Provide the [X, Y] coordinate of the cell's center where the given text is located.  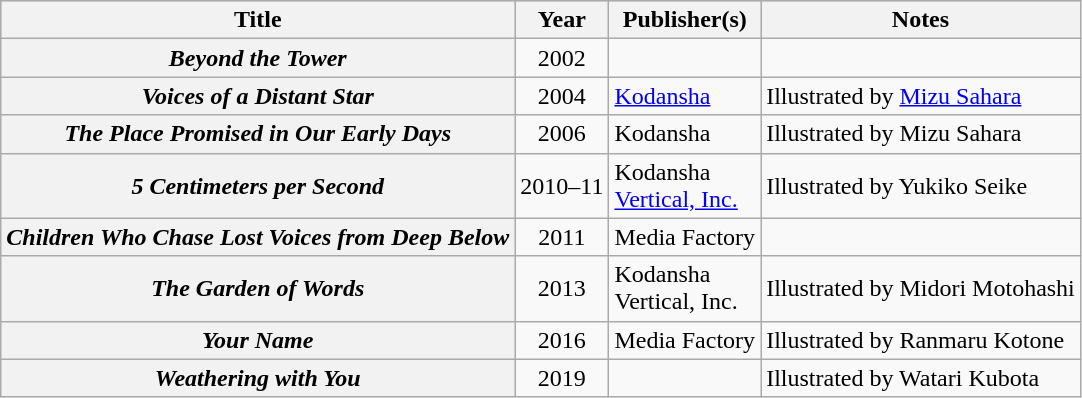
2011 [562, 237]
Year [562, 20]
Publisher(s) [685, 20]
2006 [562, 134]
Beyond the Tower [258, 58]
Weathering with You [258, 378]
Children Who Chase Lost Voices from Deep Below [258, 237]
Your Name [258, 340]
The Garden of Words [258, 288]
2019 [562, 378]
2013 [562, 288]
Illustrated by Midori Motohashi [921, 288]
Voices of a Distant Star [258, 96]
Illustrated by Ranmaru Kotone [921, 340]
2004 [562, 96]
Title [258, 20]
Notes [921, 20]
5 Centimeters per Second [258, 186]
2016 [562, 340]
The Place Promised in Our Early Days [258, 134]
Illustrated by Watari Kubota [921, 378]
Illustrated by Yukiko Seike [921, 186]
2002 [562, 58]
2010–11 [562, 186]
